Pinpoint the cell where the given text exists, returning its (x, y) midpoint coordinate. 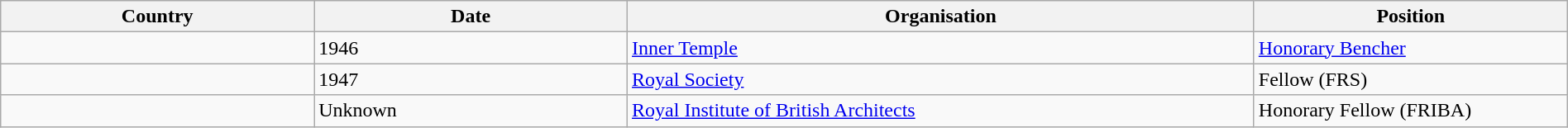
Fellow (FRS) (1411, 79)
Inner Temple (941, 48)
Country (157, 17)
Honorary Bencher (1411, 48)
Unknown (471, 111)
Organisation (941, 17)
1946 (471, 48)
Royal Institute of British Architects (941, 111)
Date (471, 17)
Royal Society (941, 79)
Honorary Fellow (FRIBA) (1411, 111)
Position (1411, 17)
1947 (471, 79)
